Search for the cell housing the specified text and yield its (X, Y) center coordinate. 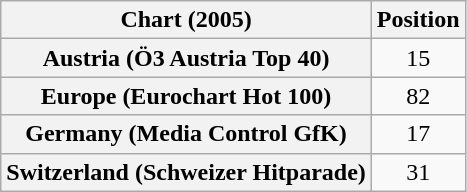
Germany (Media Control GfK) (186, 134)
Austria (Ö3 Austria Top 40) (186, 58)
Switzerland (Schweizer Hitparade) (186, 172)
31 (418, 172)
82 (418, 96)
17 (418, 134)
Chart (2005) (186, 20)
15 (418, 58)
Europe (Eurochart Hot 100) (186, 96)
Position (418, 20)
